Find where the given text appears and provide that cell's center as (X, Y) coordinate. 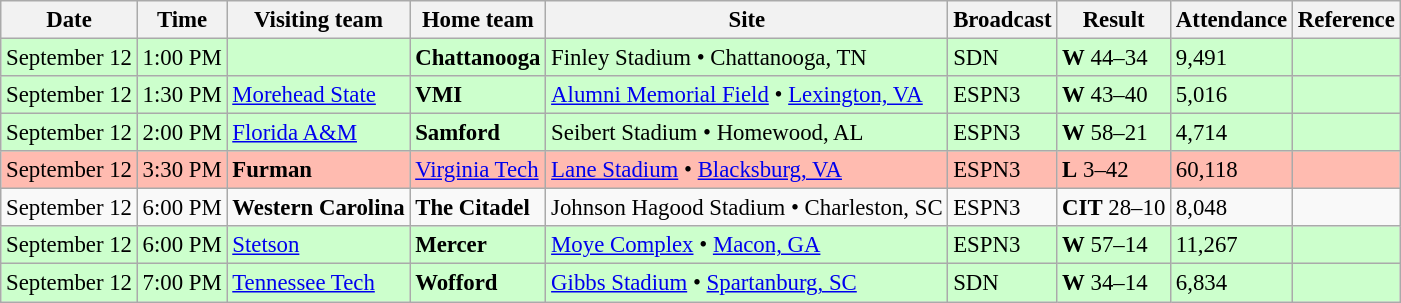
Tennessee Tech (318, 283)
Wofford (478, 283)
Reference (1347, 20)
VMI (478, 95)
Johnson Hagood Stadium • Charleston, SC (747, 208)
W 44–34 (1114, 58)
Samford (478, 133)
Gibbs Stadium • Spartanburg, SC (747, 283)
1:30 PM (182, 95)
Date (69, 20)
W 58–21 (1114, 133)
4,714 (1232, 133)
7:00 PM (182, 283)
Site (747, 20)
Visiting team (318, 20)
W 57–14 (1114, 245)
5,016 (1232, 95)
Florida A&M (318, 133)
Lane Stadium • Blacksburg, VA (747, 170)
Stetson (318, 245)
6,834 (1232, 283)
The Citadel (478, 208)
8,048 (1232, 208)
L 3–42 (1114, 170)
Attendance (1232, 20)
3:30 PM (182, 170)
Mercer (478, 245)
60,118 (1232, 170)
W 43–40 (1114, 95)
11,267 (1232, 245)
Western Carolina (318, 208)
1:00 PM (182, 58)
Alumni Memorial Field • Lexington, VA (747, 95)
Result (1114, 20)
Morehead State (318, 95)
Home team (478, 20)
2:00 PM (182, 133)
Broadcast (1002, 20)
CIT 28–10 (1114, 208)
Seibert Stadium • Homewood, AL (747, 133)
W 34–14 (1114, 283)
Moye Complex • Macon, GA (747, 245)
Virginia Tech (478, 170)
9,491 (1232, 58)
Chattanooga (478, 58)
Time (182, 20)
Furman (318, 170)
Finley Stadium • Chattanooga, TN (747, 58)
